Return the (x, y) coordinate for the center point of the cell that contains the specified text.  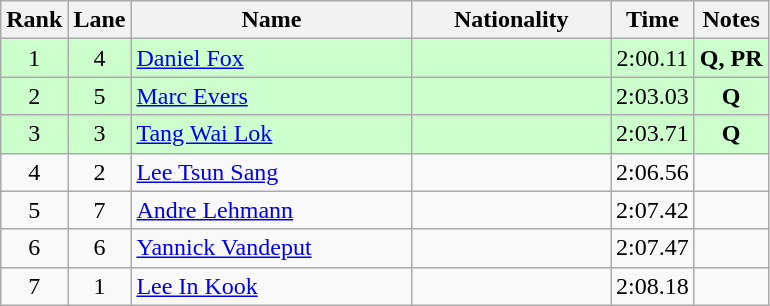
Marc Evers (272, 96)
2:03.03 (653, 96)
2:07.42 (653, 210)
Andre Lehmann (272, 210)
Tang Wai Lok (272, 134)
Name (272, 20)
Lane (100, 20)
Yannick Vandeput (272, 248)
Lee In Kook (272, 286)
Lee Tsun Sang (272, 172)
2:03.71 (653, 134)
2:06.56 (653, 172)
Notes (731, 20)
2:08.18 (653, 286)
Nationality (512, 20)
Time (653, 20)
Daniel Fox (272, 58)
2:07.47 (653, 248)
2:00.11 (653, 58)
Q, PR (731, 58)
Rank (34, 20)
